Identify which cell holds the provided text, then report its (x, y) central coordinate. 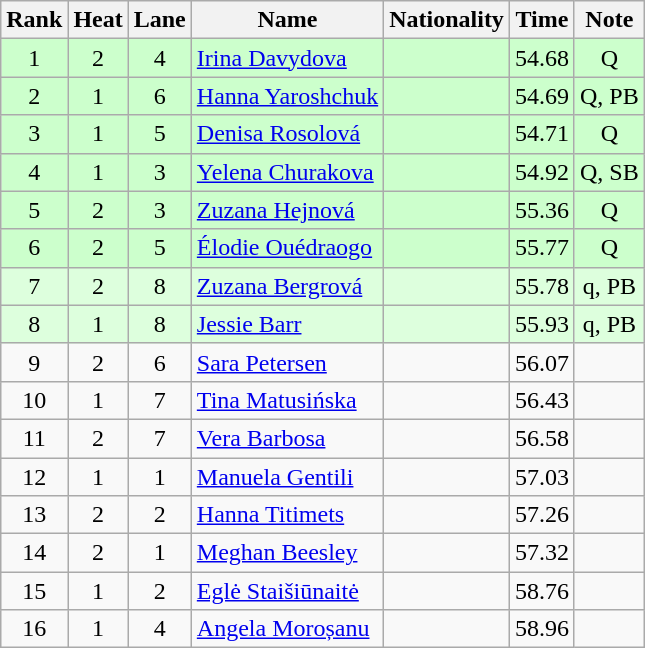
Élodie Ouédraogo (287, 248)
55.93 (542, 324)
57.03 (542, 477)
54.68 (542, 58)
Yelena Churakova (287, 172)
13 (34, 515)
Q, PB (609, 96)
Note (609, 20)
Heat (98, 20)
54.71 (542, 134)
Zuzana Bergrová (287, 286)
Sara Petersen (287, 362)
Zuzana Hejnová (287, 210)
Q, SB (609, 172)
16 (34, 629)
56.43 (542, 400)
Lane (160, 20)
57.32 (542, 553)
54.69 (542, 96)
Nationality (447, 20)
12 (34, 477)
Meghan Beesley (287, 553)
56.07 (542, 362)
14 (34, 553)
Irina Davydova (287, 58)
Name (287, 20)
55.78 (542, 286)
15 (34, 591)
Eglė Staišiūnaitė (287, 591)
55.77 (542, 248)
Tina Matusińska (287, 400)
Denisa Rosolová (287, 134)
Vera Barbosa (287, 438)
Hanna Titimets (287, 515)
58.96 (542, 629)
58.76 (542, 591)
57.26 (542, 515)
Time (542, 20)
10 (34, 400)
54.92 (542, 172)
9 (34, 362)
11 (34, 438)
55.36 (542, 210)
Angela Moroșanu (287, 629)
56.58 (542, 438)
Jessie Barr (287, 324)
Rank (34, 20)
Hanna Yaroshchuk (287, 96)
Manuela Gentili (287, 477)
